Locate the cell with the specified text and output its [X, Y] center coordinate. 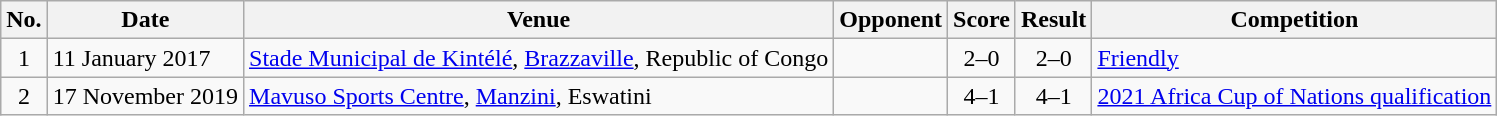
17 November 2019 [145, 96]
2021 Africa Cup of Nations qualification [1294, 96]
Friendly [1294, 58]
No. [24, 20]
Date [145, 20]
1 [24, 58]
11 January 2017 [145, 58]
Stade Municipal de Kintélé, Brazzaville, Republic of Congo [539, 58]
2 [24, 96]
Opponent [891, 20]
Venue [539, 20]
Mavuso Sports Centre, Manzini, Eswatini [539, 96]
Result [1053, 20]
Competition [1294, 20]
Score [982, 20]
